Return [X, Y] of the center of cell containing provided text 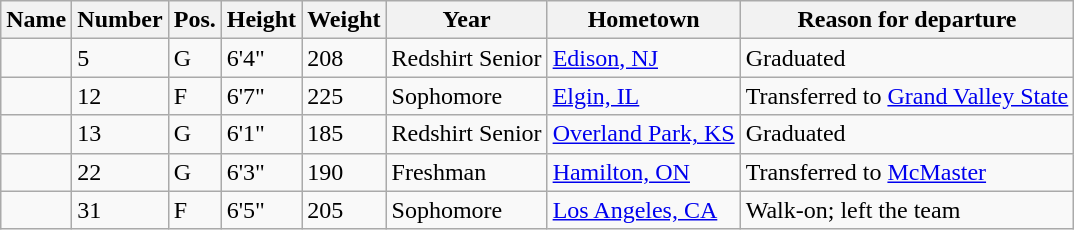
Freshman [466, 172]
Elgin, IL [644, 96]
Number [120, 20]
5 [120, 58]
6'3" [261, 172]
Los Angeles, CA [644, 210]
208 [344, 58]
Hometown [644, 20]
Walk-on; left the team [907, 210]
Transferred to Grand Valley State [907, 96]
Hamilton, ON [644, 172]
Transferred to McMaster [907, 172]
205 [344, 210]
225 [344, 96]
6'4" [261, 58]
6'7" [261, 96]
13 [120, 134]
6'5" [261, 210]
Name [36, 20]
31 [120, 210]
Height [261, 20]
6'1" [261, 134]
Weight [344, 20]
Overland Park, KS [644, 134]
Pos. [194, 20]
12 [120, 96]
22 [120, 172]
Edison, NJ [644, 58]
Reason for departure [907, 20]
185 [344, 134]
190 [344, 172]
Year [466, 20]
